Locate the cell with the specified text and output its [x, y] center coordinate. 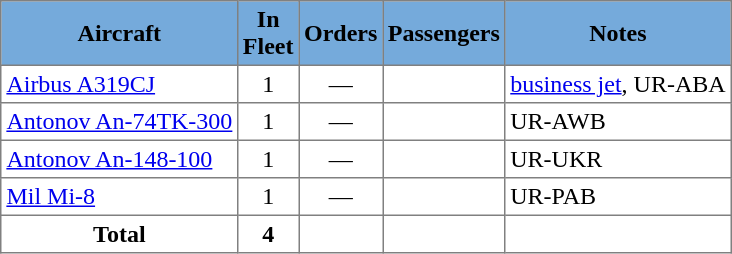
Orders [341, 33]
Airbus A319CJ [119, 84]
Total [119, 234]
Notes [618, 33]
UR-UKR [618, 159]
4 [268, 234]
business jet, UR-ABA [618, 84]
Antonov An-74TK-300 [119, 122]
Antonov An-148-100 [119, 159]
InFleet [268, 33]
Mil Mi-8 [119, 197]
Aircraft [119, 33]
UR-PAB [618, 197]
UR-AWB [618, 122]
Passengers [444, 33]
